Identify which cell holds the provided text, then report its (x, y) central coordinate. 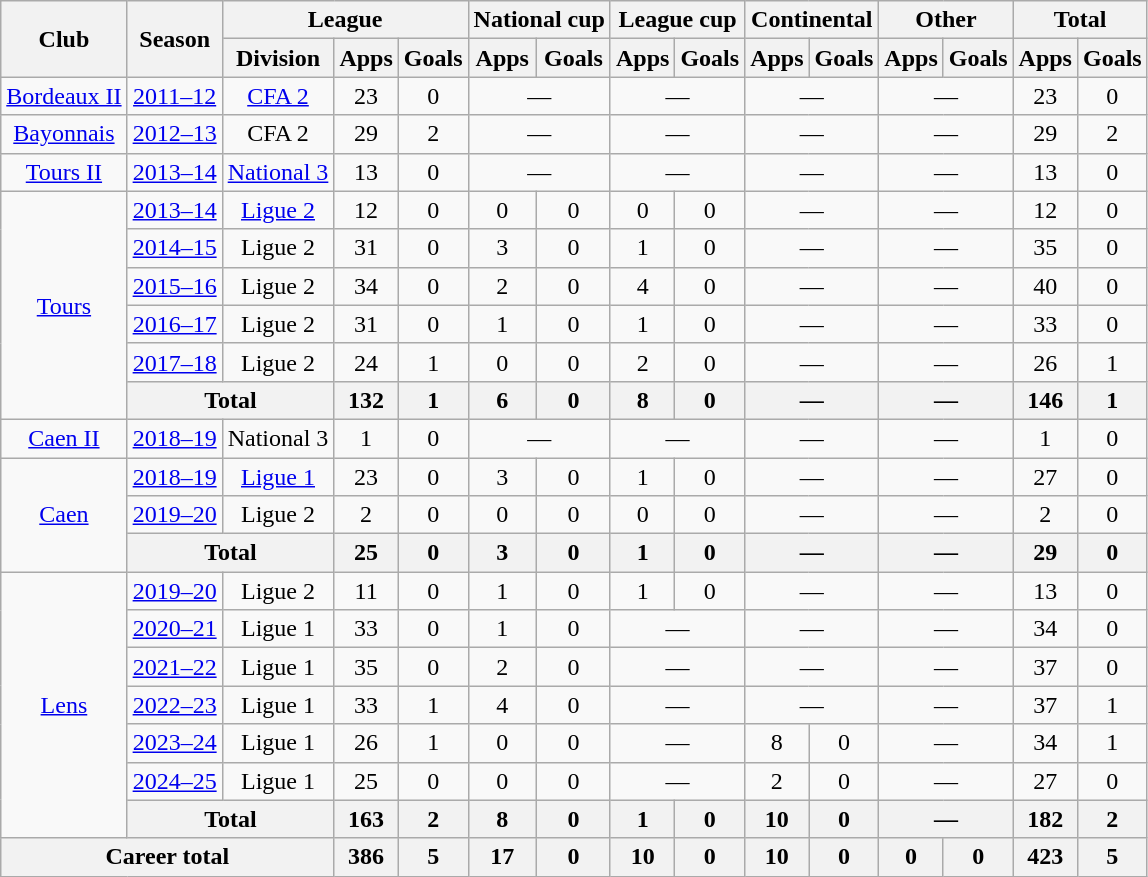
2014–15 (174, 248)
423 (1045, 857)
2016–17 (174, 324)
11 (366, 591)
132 (366, 400)
24 (366, 362)
40 (1045, 286)
Season (174, 39)
2021–22 (174, 667)
League cup (677, 20)
2012–13 (174, 134)
163 (366, 819)
Tours (64, 305)
Caen (64, 515)
146 (1045, 400)
Bordeaux II (64, 96)
National cup (539, 20)
League (345, 20)
386 (366, 857)
2011–12 (174, 96)
Career total (168, 857)
Continental (812, 20)
Tours II (64, 172)
2017–18 (174, 362)
Club (64, 39)
2022–23 (174, 705)
2023–24 (174, 743)
6 (502, 400)
2015–16 (174, 286)
2020–21 (174, 629)
2024–25 (174, 781)
182 (1045, 819)
Division (278, 58)
17 (502, 857)
Caen II (64, 438)
Lens (64, 705)
Other (946, 20)
Bayonnais (64, 134)
